For the text-containing cell, return its midpoint in [X, Y] coordinate format. 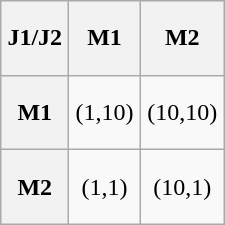
J1/J2 [35, 38]
(10,10) [182, 112]
(10,1) [182, 188]
(1,1) [104, 188]
(1,10) [104, 112]
